Return (x, y) of the center of cell containing provided text 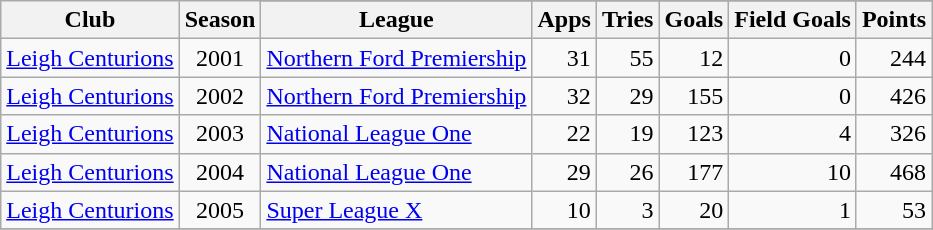
1 (793, 210)
Club (90, 20)
2005 (220, 210)
32 (564, 96)
53 (894, 210)
177 (694, 172)
426 (894, 96)
Field Goals (793, 20)
12 (694, 58)
3 (628, 210)
Super League X (396, 210)
155 (694, 96)
20 (694, 210)
2003 (220, 134)
31 (564, 58)
55 (628, 58)
Apps (564, 20)
123 (694, 134)
Points (894, 20)
326 (894, 134)
244 (894, 58)
2001 (220, 58)
Season (220, 20)
2002 (220, 96)
22 (564, 134)
Tries (628, 20)
2004 (220, 172)
19 (628, 134)
26 (628, 172)
4 (793, 134)
League (396, 20)
Goals (694, 20)
468 (894, 172)
